From the cell containing the given text, extract its center point as [x, y] coordinate. 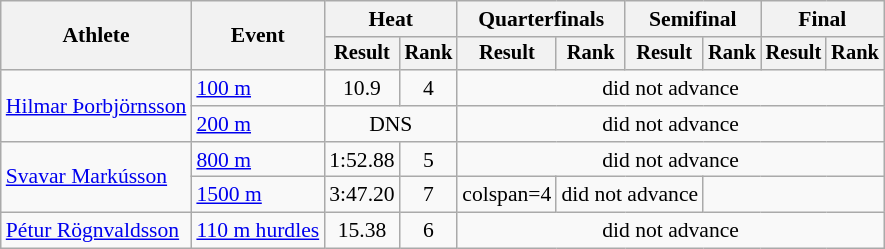
Event [258, 36]
DNS [390, 124]
100 m [258, 88]
1500 m [258, 195]
colspan=4 [506, 195]
7 [429, 195]
6 [429, 231]
Svavar Markússon [96, 178]
110 m hurdles [258, 231]
Pétur Rögnvaldsson [96, 231]
3:47.20 [362, 195]
4 [429, 88]
Semifinal [693, 19]
Athlete [96, 36]
800 m [258, 160]
1:52.88 [362, 160]
Final [822, 19]
10.9 [362, 88]
Quarterfinals [541, 19]
200 m [258, 124]
15.38 [362, 231]
Heat [390, 19]
Hilmar Þorbjörnsson [96, 106]
5 [429, 160]
